From the cell containing the given text, extract its center point as (x, y) coordinate. 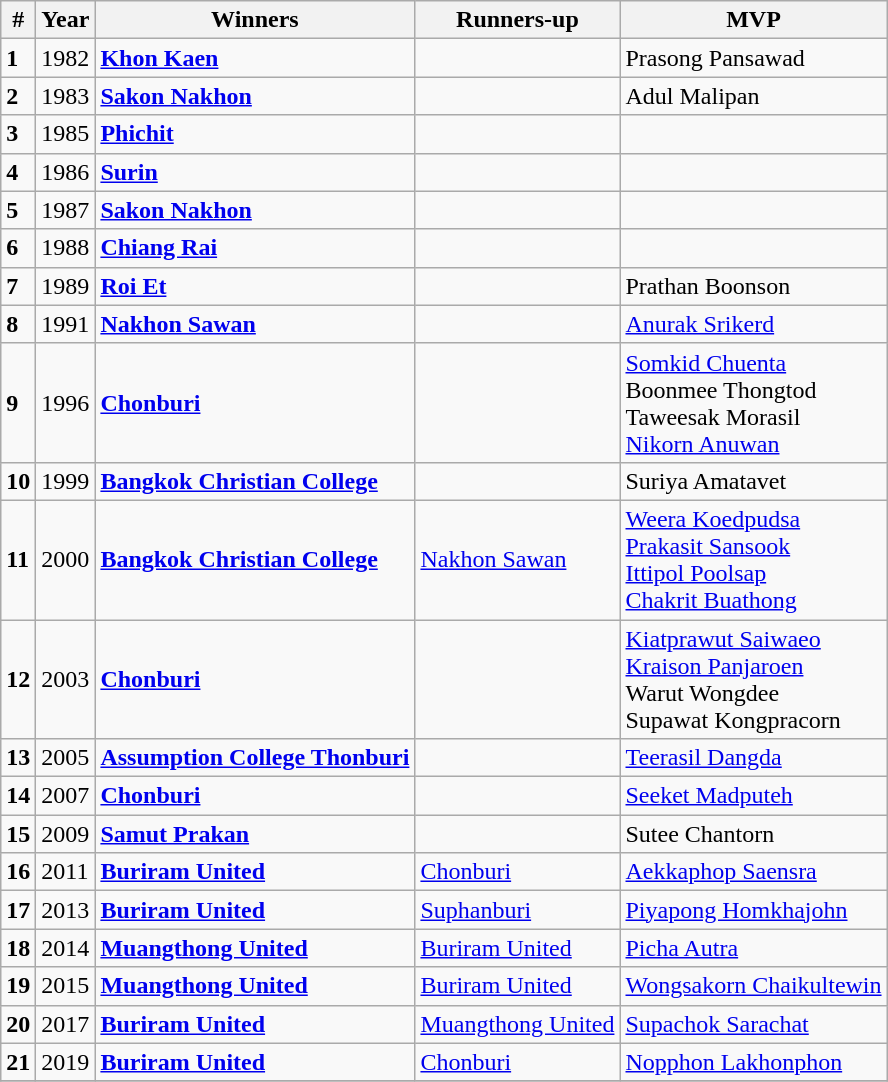
Somkid ChuentaBoonmee ThongtodTaweesak MorasilNikorn Anuwan (754, 402)
4 (18, 172)
Assumption College Thonburi (255, 758)
7 (18, 286)
2007 (66, 796)
1985 (66, 134)
1 (18, 58)
5 (18, 210)
Seeket Madputeh (754, 796)
Winners (255, 20)
Piyapong Homkhajohn (754, 910)
2009 (66, 834)
MVP (754, 20)
1986 (66, 172)
12 (18, 680)
2011 (66, 872)
Suriya Amatavet (754, 481)
Anurak Srikerd (754, 324)
2013 (66, 910)
9 (18, 402)
Weera KoedpudsaPrakasit SansookIttipol PoolsapChakrit Buathong (754, 560)
Sutee Chantorn (754, 834)
11 (18, 560)
14 (18, 796)
Teerasil Dangda (754, 758)
Chiang Rai (255, 248)
2017 (66, 1024)
# (18, 20)
10 (18, 481)
21 (18, 1062)
Surin (255, 172)
Kiatprawut SaiwaeoKraison Panjaroen Warut WongdeeSupawat Kongpracorn (754, 680)
Year (66, 20)
17 (18, 910)
Roi Et (255, 286)
Runners-up (518, 20)
1983 (66, 96)
2019 (66, 1062)
Wongsakorn Chaikultewin (754, 986)
1988 (66, 248)
15 (18, 834)
3 (18, 134)
6 (18, 248)
1989 (66, 286)
2000 (66, 560)
1982 (66, 58)
Picha Autra (754, 948)
1987 (66, 210)
Khon Kaen (255, 58)
1996 (66, 402)
Aekkaphop Saensra (754, 872)
2005 (66, 758)
19 (18, 986)
Supachok Sarachat (754, 1024)
Suphanburi (518, 910)
Prathan Boonson (754, 286)
1999 (66, 481)
18 (18, 948)
13 (18, 758)
2014 (66, 948)
Prasong Pansawad (754, 58)
2 (18, 96)
20 (18, 1024)
16 (18, 872)
2003 (66, 680)
Nopphon Lakhonphon (754, 1062)
Adul Malipan (754, 96)
Phichit (255, 134)
1991 (66, 324)
2015 (66, 986)
8 (18, 324)
Samut Prakan (255, 834)
